Identify which cell holds the provided text, then report its (X, Y) central coordinate. 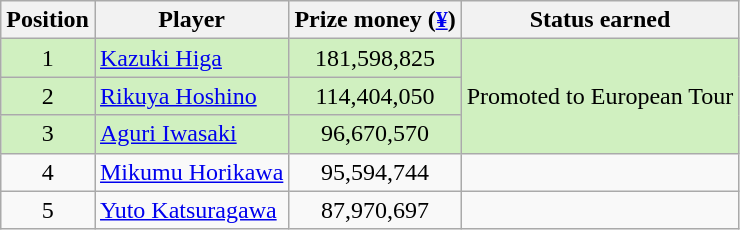
Mikumu Horikawa (191, 172)
1 (48, 58)
87,970,697 (375, 210)
95,594,744 (375, 172)
Player (191, 20)
Aguri Iwasaki (191, 134)
181,598,825 (375, 58)
114,404,050 (375, 96)
Status earned (600, 20)
3 (48, 134)
96,670,570 (375, 134)
4 (48, 172)
Position (48, 20)
Rikuya Hoshino (191, 96)
Yuto Katsuragawa (191, 210)
Promoted to European Tour (600, 96)
Kazuki Higa (191, 58)
2 (48, 96)
Prize money (¥) (375, 20)
5 (48, 210)
